From the cell containing the given text, extract its center point as (X, Y) coordinate. 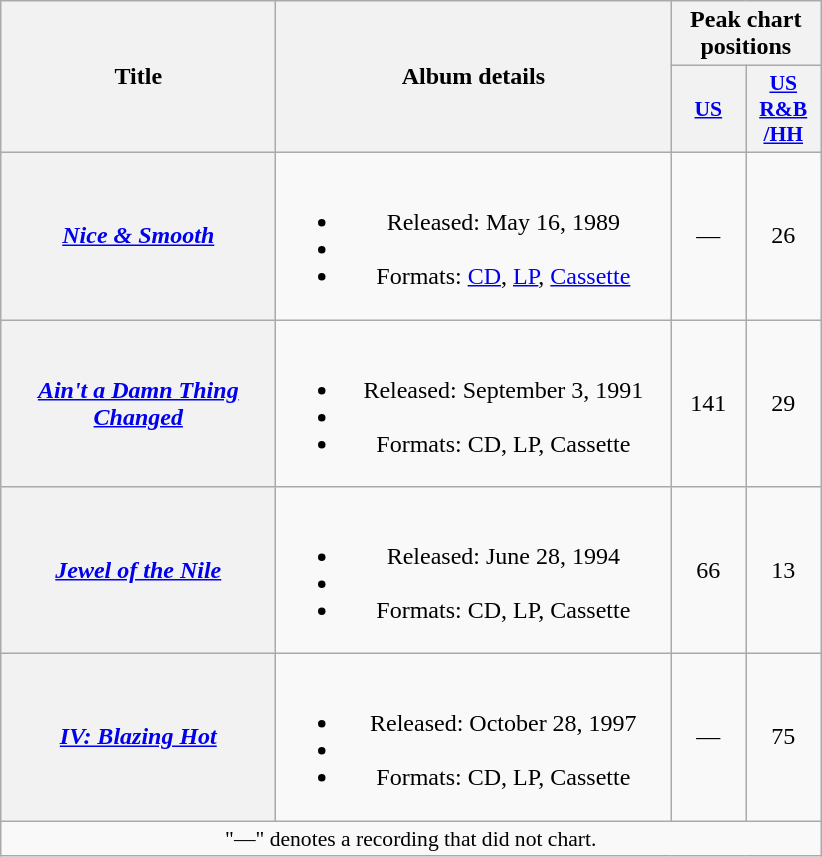
IV: Blazing Hot (138, 738)
Released: June 28, 1994Formats: CD, LP, Cassette (474, 570)
13 (784, 570)
75 (784, 738)
Released: May 16, 1989Formats: CD, LP, Cassette (474, 236)
"—" denotes a recording that did not chart. (411, 839)
Peak chart positions (746, 34)
Released: October 28, 1997Formats: CD, LP, Cassette (474, 738)
USR&B/HH (784, 110)
Album details (474, 77)
Title (138, 77)
26 (784, 236)
66 (708, 570)
Nice & Smooth (138, 236)
Released: September 3, 1991Formats: CD, LP, Cassette (474, 404)
Jewel of the Nile (138, 570)
Ain't a Damn Thing Changed (138, 404)
US (708, 110)
29 (784, 404)
141 (708, 404)
